Output the [x, y] coordinate of the center of the cell containing the given text.  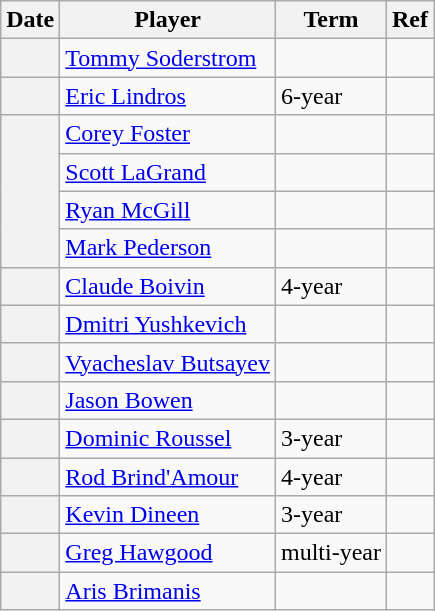
Corey Foster [168, 134]
Player [168, 20]
Term [330, 20]
Greg Hawgood [168, 553]
Rod Brind'Amour [168, 477]
Tommy Soderstrom [168, 58]
Date [30, 20]
Scott LaGrand [168, 172]
multi-year [330, 553]
Claude Boivin [168, 286]
Ryan McGill [168, 210]
Ref [410, 20]
Vyacheslav Butsayev [168, 362]
Kevin Dineen [168, 515]
Jason Bowen [168, 400]
Mark Pederson [168, 248]
Dominic Roussel [168, 438]
6-year [330, 96]
Eric Lindros [168, 96]
Dmitri Yushkevich [168, 324]
Aris Brimanis [168, 591]
